Detect which cell encompasses the target text, then output its (X, Y) center coordinate. 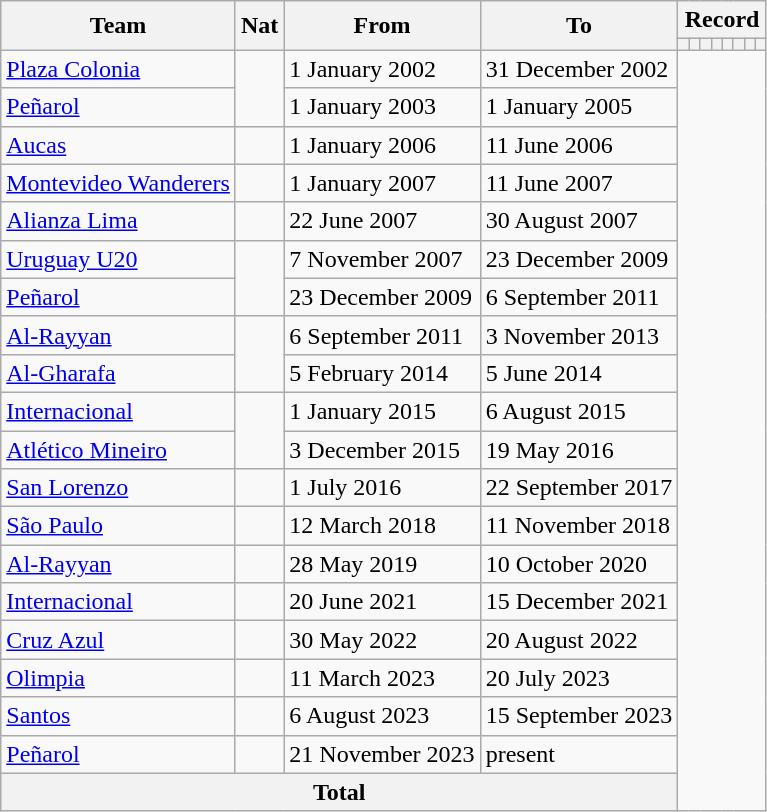
11 March 2023 (382, 678)
To (579, 26)
20 July 2023 (579, 678)
5 June 2014 (579, 373)
6 August 2023 (382, 716)
Montevideo Wanderers (118, 183)
11 November 2018 (579, 526)
21 November 2023 (382, 754)
Cruz Azul (118, 640)
11 June 2007 (579, 183)
3 December 2015 (382, 449)
1 January 2005 (579, 107)
30 August 2007 (579, 221)
6 August 2015 (579, 411)
11 June 2006 (579, 145)
10 October 2020 (579, 564)
5 February 2014 (382, 373)
Record (722, 20)
Atlético Mineiro (118, 449)
31 December 2002 (579, 69)
1 January 2003 (382, 107)
22 June 2007 (382, 221)
From (382, 26)
19 May 2016 (579, 449)
Olimpia (118, 678)
1 January 2007 (382, 183)
20 June 2021 (382, 602)
22 September 2017 (579, 488)
Al-Gharafa (118, 373)
Team (118, 26)
Uruguay U20 (118, 259)
3 November 2013 (579, 335)
15 September 2023 (579, 716)
Nat (259, 26)
1 January 2015 (382, 411)
12 March 2018 (382, 526)
present (579, 754)
7 November 2007 (382, 259)
1 January 2002 (382, 69)
20 August 2022 (579, 640)
San Lorenzo (118, 488)
1 January 2006 (382, 145)
Total (340, 792)
Santos (118, 716)
28 May 2019 (382, 564)
30 May 2022 (382, 640)
Alianza Lima (118, 221)
Plaza Colonia (118, 69)
1 July 2016 (382, 488)
15 December 2021 (579, 602)
Aucas (118, 145)
São Paulo (118, 526)
